Pinpoint the cell where the given text exists, returning its [X, Y] midpoint coordinate. 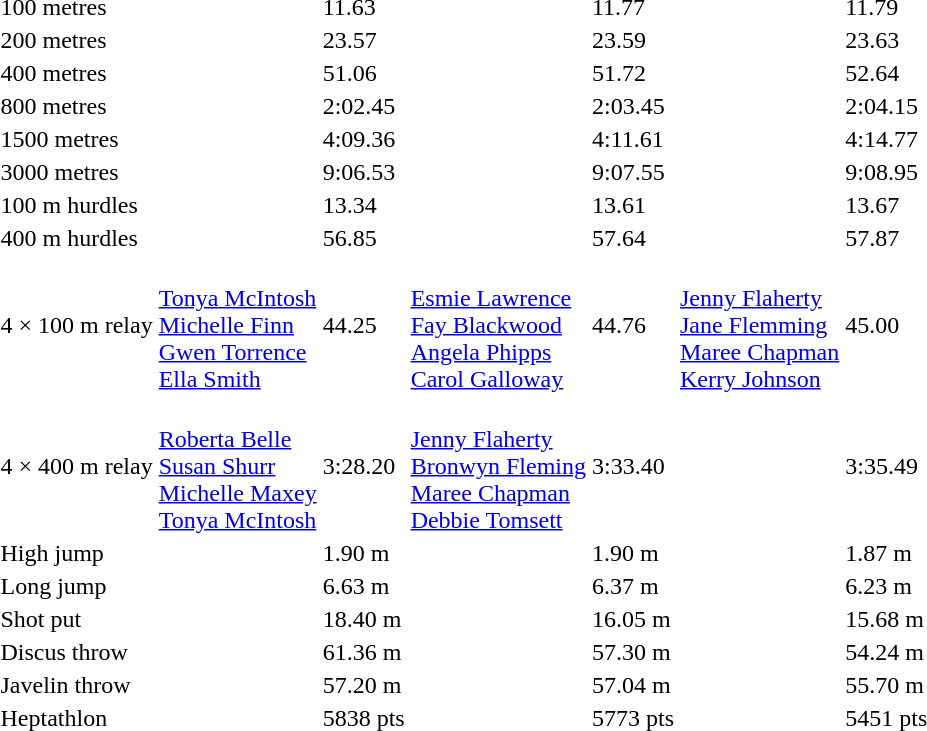
Tonya McIntoshMichelle FinnGwen TorrenceElla Smith [238, 325]
16.05 m [632, 619]
18.40 m [364, 619]
57.20 m [364, 685]
Jenny FlahertyBronwyn FlemingMaree ChapmanDebbie Tomsett [498, 466]
9:07.55 [632, 172]
44.76 [632, 325]
3:28.20 [364, 466]
4:09.36 [364, 139]
9:06.53 [364, 172]
56.85 [364, 238]
51.72 [632, 73]
13.34 [364, 205]
51.06 [364, 73]
3:33.40 [632, 466]
2:03.45 [632, 106]
57.04 m [632, 685]
Jenny FlahertyJane FlemmingMaree ChapmanKerry Johnson [759, 325]
61.36 m [364, 652]
Esmie LawrenceFay BlackwoodAngela PhippsCarol Galloway [498, 325]
57.30 m [632, 652]
2:02.45 [364, 106]
13.61 [632, 205]
23.59 [632, 40]
6.63 m [364, 586]
4:11.61 [632, 139]
23.57 [364, 40]
57.64 [632, 238]
6.37 m [632, 586]
44.25 [364, 325]
Roberta BelleSusan ShurrMichelle MaxeyTonya McIntosh [238, 466]
